Provide the (x, y) coordinate of the cell's center where the given text is located.  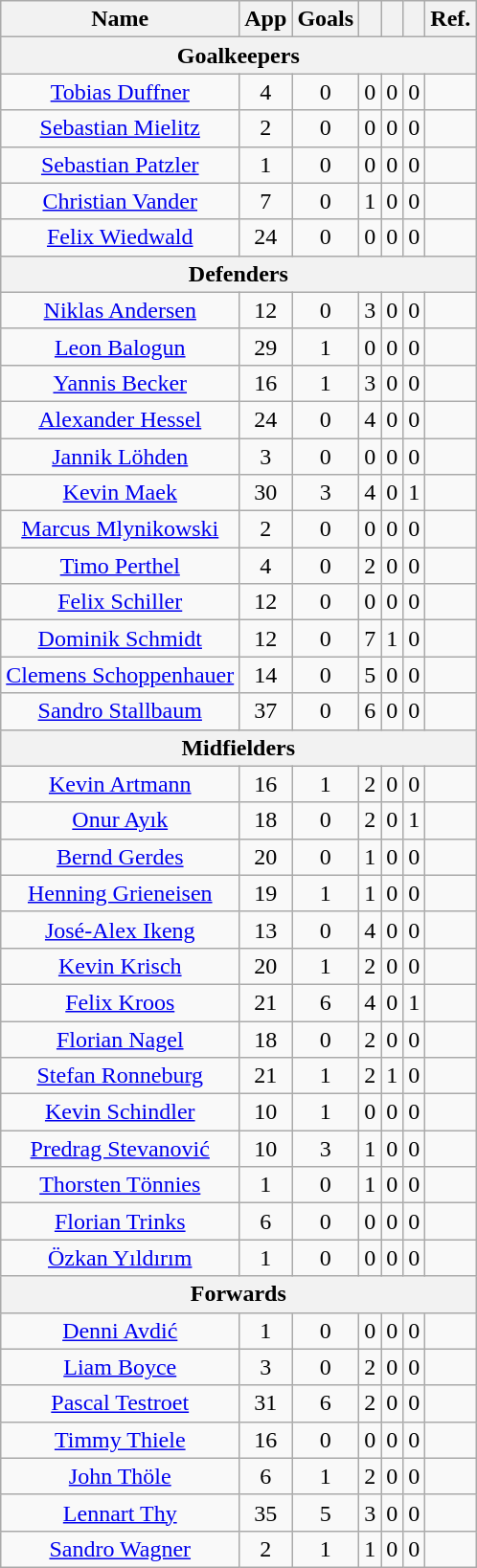
Predrag Stevanović (121, 1149)
App (266, 19)
31 (266, 1403)
Niklas Andersen (121, 310)
Sandro Wagner (121, 1549)
Timo Perthel (121, 566)
Christian Vander (121, 201)
Marcus Mlynikowski (121, 529)
Name (121, 19)
Özkan Yıldırım (121, 1258)
Henning Grieneisen (121, 893)
Kevin Schindler (121, 1112)
Florian Nagel (121, 1039)
19 (266, 893)
Felix Wiedwald (121, 237)
Goals (326, 19)
Clemens Schoppenhauer (121, 675)
Denni Avdić (121, 1331)
13 (266, 930)
Sebastian Patzler (121, 165)
Felix Kroos (121, 1002)
Liam Boyce (121, 1367)
Defenders (238, 274)
Sandro Stallbaum (121, 711)
Timmy Thiele (121, 1440)
Midfielders (238, 748)
Dominik Schmidt (121, 638)
Felix Schiller (121, 602)
35 (266, 1512)
Jannik Löhden (121, 457)
Kevin Krisch (121, 966)
Florian Trinks (121, 1221)
Onur Ayık (121, 820)
Lennart Thy (121, 1512)
José-Alex Ikeng (121, 930)
Stefan Ronneburg (121, 1076)
Kevin Maek (121, 493)
Ref. (450, 19)
Goalkeepers (238, 56)
Sebastian Mielitz (121, 128)
Thorsten Tönnies (121, 1185)
14 (266, 675)
29 (266, 347)
30 (266, 493)
Forwards (238, 1294)
Bernd Gerdes (121, 857)
Alexander Hessel (121, 419)
Kevin Artmann (121, 784)
Tobias Duffner (121, 92)
Yannis Becker (121, 383)
Pascal Testroet (121, 1403)
Leon Balogun (121, 347)
37 (266, 711)
John Thöle (121, 1476)
